Determine the [X, Y] coordinate at the center of the cell enclosing the given text.  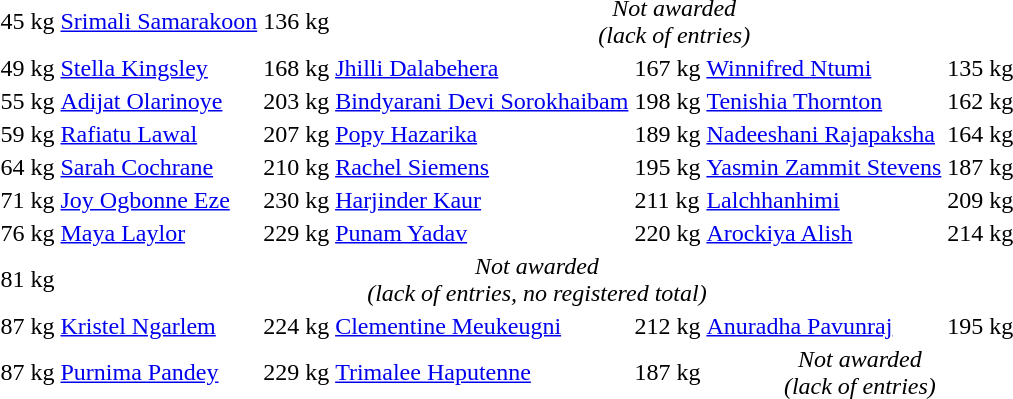
Clementine Meukeugni [482, 326]
Yasmin Zammit Stevens [824, 167]
168 kg [296, 68]
Sarah Cochrane [159, 167]
210 kg [296, 167]
Rachel Siemens [482, 167]
167 kg [668, 68]
230 kg [296, 200]
Popy Hazarika [482, 134]
Tenishia Thornton [824, 101]
207 kg [296, 134]
189 kg [668, 134]
198 kg [668, 101]
224 kg [296, 326]
211 kg [668, 200]
Rafiatu Lawal [159, 134]
Adijat Olarinoye [159, 101]
Bindyarani Devi Sorokhaibam [482, 101]
212 kg [668, 326]
229 kg [296, 233]
195 kg [668, 167]
Jhilli Dalabehera [482, 68]
Maya Laylor [159, 233]
Joy Ogbonne Eze [159, 200]
Kristel Ngarlem [159, 326]
Harjinder Kaur [482, 200]
Punam Yadav [482, 233]
Arockiya Alish [824, 233]
220 kg [668, 233]
Lalchhanhimi [824, 200]
Nadeeshani Rajapaksha [824, 134]
Winnifred Ntumi [824, 68]
Stella Kingsley [159, 68]
203 kg [296, 101]
Anuradha Pavunraj [824, 326]
